Detect which cell encompasses the target text, then output its (X, Y) center coordinate. 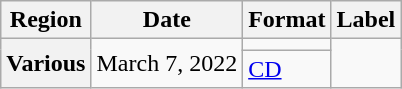
Label (366, 20)
March 7, 2022 (167, 64)
Date (167, 20)
Region (46, 20)
CD (287, 69)
Various (46, 64)
Format (287, 20)
